Search for the cell housing the specified text and yield its (x, y) center coordinate. 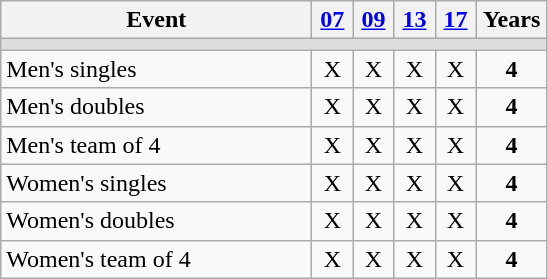
09 (374, 20)
Men's doubles (156, 107)
Women's singles (156, 183)
07 (332, 20)
Women's doubles (156, 221)
Men's team of 4 (156, 145)
Women's team of 4 (156, 259)
17 (456, 20)
Men's singles (156, 69)
Years (512, 20)
Event (156, 20)
13 (414, 20)
